Capture the cell that displays the provided text and extract its (x, y) central coordinate. 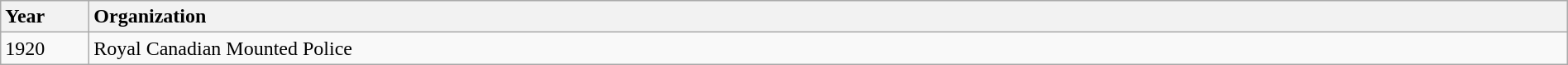
Organization (829, 17)
1920 (45, 48)
Royal Canadian Mounted Police (829, 48)
Year (45, 17)
